For the text-containing cell, return its midpoint in [x, y] coordinate format. 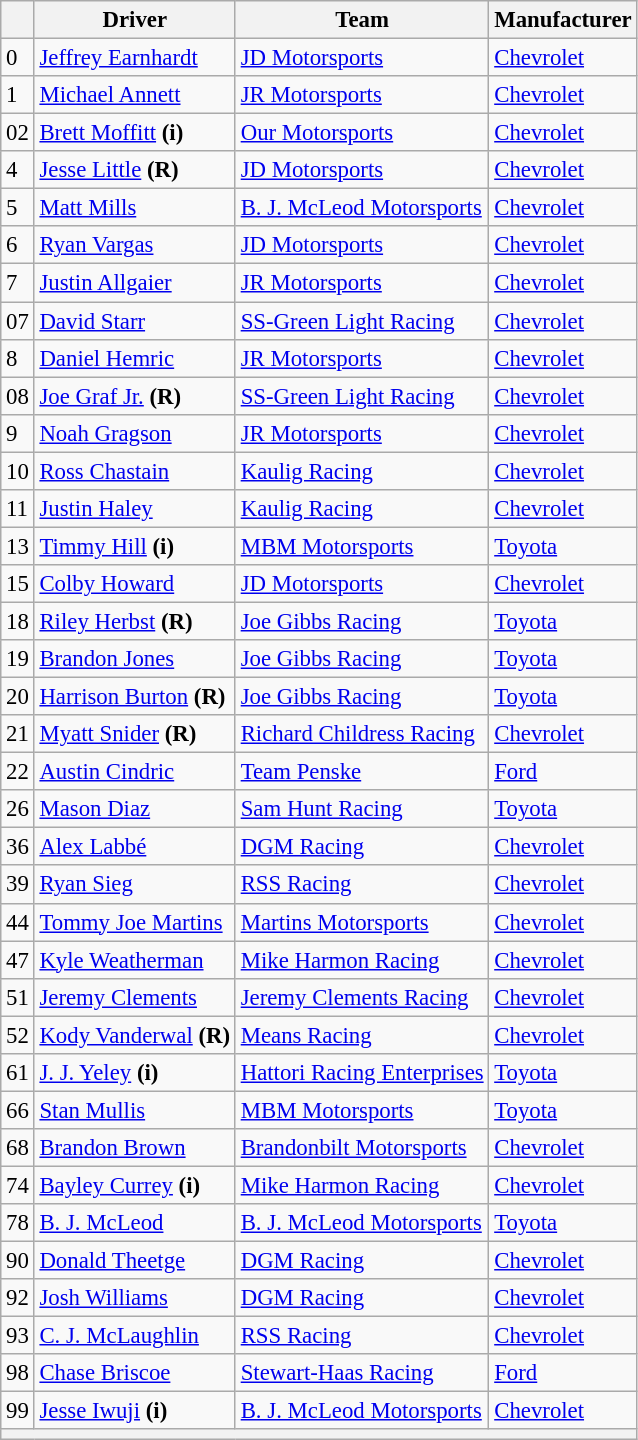
Jeremy Clements Racing [362, 997]
Hattori Racing Enterprises [362, 1073]
Myatt Snider (R) [134, 734]
Brandon Jones [134, 659]
Sam Hunt Racing [362, 809]
Justin Allgaier [134, 283]
Brandonbilt Motorsports [362, 1148]
74 [18, 1185]
13 [18, 546]
20 [18, 697]
Jeremy Clements [134, 997]
Chase Briscoe [134, 1373]
B. J. McLeod [134, 1223]
68 [18, 1148]
Riley Herbst (R) [134, 621]
4 [18, 170]
5 [18, 208]
J. J. Yeley (i) [134, 1073]
David Starr [134, 321]
07 [18, 321]
92 [18, 1298]
Joe Graf Jr. (R) [134, 396]
Timmy Hill (i) [134, 546]
Harrison Burton (R) [134, 697]
Our Motorsports [362, 133]
99 [18, 1411]
9 [18, 433]
18 [18, 621]
1 [18, 95]
Donald Theetge [134, 1261]
Jeffrey Earnhardt [134, 58]
44 [18, 922]
Ryan Sieg [134, 885]
Noah Gragson [134, 433]
51 [18, 997]
10 [18, 471]
Josh Williams [134, 1298]
Mason Diaz [134, 809]
C. J. McLaughlin [134, 1336]
Kyle Weatherman [134, 960]
98 [18, 1373]
Jesse Iwuji (i) [134, 1411]
66 [18, 1110]
39 [18, 885]
Michael Annett [134, 95]
Alex Labbé [134, 847]
Manufacturer [563, 20]
Team [362, 20]
61 [18, 1073]
Ross Chastain [134, 471]
Jesse Little (R) [134, 170]
78 [18, 1223]
Martins Motorsports [362, 922]
Justin Haley [134, 509]
Stewart-Haas Racing [362, 1373]
22 [18, 772]
Matt Mills [134, 208]
90 [18, 1261]
Brett Moffitt (i) [134, 133]
15 [18, 584]
52 [18, 1035]
21 [18, 734]
Kody Vanderwal (R) [134, 1035]
11 [18, 509]
Brandon Brown [134, 1148]
19 [18, 659]
47 [18, 960]
Bayley Currey (i) [134, 1185]
7 [18, 283]
Means Racing [362, 1035]
36 [18, 847]
26 [18, 809]
02 [18, 133]
6 [18, 245]
Driver [134, 20]
Tommy Joe Martins [134, 922]
0 [18, 58]
93 [18, 1336]
Ryan Vargas [134, 245]
Austin Cindric [134, 772]
Richard Childress Racing [362, 734]
Team Penske [362, 772]
Daniel Hemric [134, 358]
Colby Howard [134, 584]
Stan Mullis [134, 1110]
08 [18, 396]
8 [18, 358]
